Output the [X, Y] coordinate of the center of the cell containing the given text.  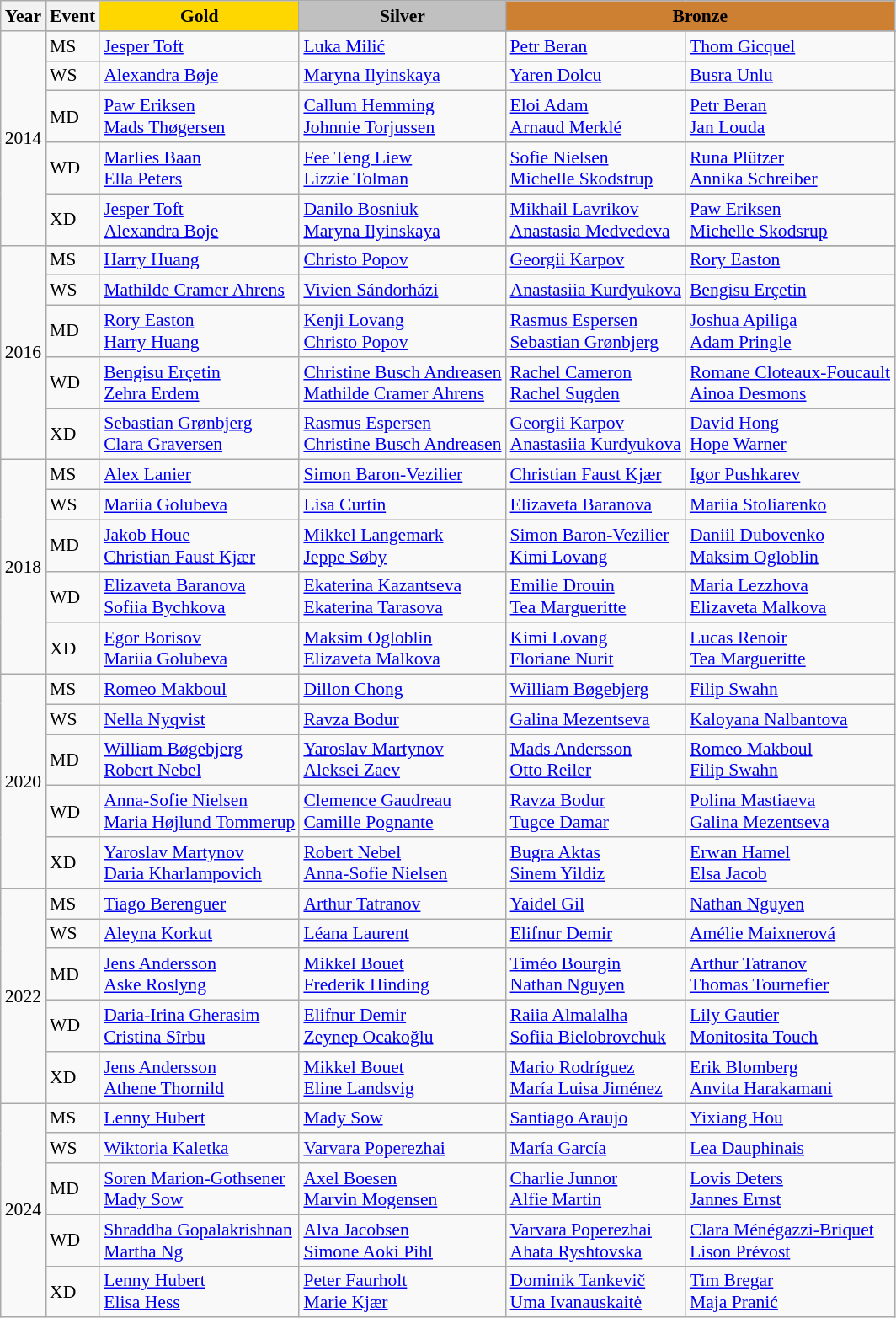
Georgii Karpov [596, 260]
Thom Gicquel [790, 46]
Ravza Bodur [403, 719]
Amélie Maixnerová [790, 934]
Peter Faurholt Marie Kjær [403, 1292]
Alexandra Bøje [199, 76]
Year [24, 16]
Dillon Chong [403, 690]
Elifnur Demir Zeynep Ocakoğlu [403, 1026]
Mikkel Bouet Eline Landsvig [403, 1078]
Yaidel Gil [596, 904]
Léana Laurent [403, 934]
Axel Boesen Marvin Mogensen [403, 1189]
Lea Dauphinais [790, 1149]
Anna-Sofie Nielsen Maria Højlund Tommerup [199, 812]
Christian Faust Kjær [596, 475]
Elizaveta Baranova Sofiia Bychkova [199, 596]
Fee Teng Liew Lizzie Tolman [403, 168]
Bugra Aktas Sinem Yildiz [596, 862]
Vivien Sándorházi [403, 291]
Mikkel Bouet Frederik Hinding [403, 975]
Shraddha Gopalakrishnan Martha Ng [199, 1240]
Arthur Tatranov Thomas Tournefier [790, 975]
Sebastian Grønbjerg Clara Graversen [199, 435]
Maria Lezzhova Elizaveta Malkova [790, 596]
Filip Swahn [790, 690]
Mathilde Cramer Ahrens [199, 291]
Ekaterina Kazantseva Ekaterina Tarasova [403, 596]
Timéo Bourgin Nathan Nguyen [596, 975]
Mady Sow [403, 1118]
Arthur Tatranov [403, 904]
Lucas Renoir Tea Margueritte [790, 648]
Jesper Toft [199, 46]
Varvara Poperezhai [403, 1149]
Daniil Dubovenko Maksim Ogloblin [790, 546]
Rachel Cameron Rachel Sugden [596, 382]
Nella Nyqvist [199, 719]
Maryna Ilyinskaya [403, 76]
Elizaveta Baranova [596, 505]
Dominik Tankevič Uma Ivanauskaitė [596, 1292]
Romane Cloteaux-Foucault Ainoa Desmons [790, 382]
2020 [24, 782]
Busra Unlu [790, 76]
Kenji Lovang Christo Popov [403, 332]
Lovis Deters Jannes Ernst [790, 1189]
Kimi Lovang Floriane Nurit [596, 648]
Gold [199, 16]
Paw Eriksen Mads Thøgersen [199, 116]
Wiktoria Kaletka [199, 1149]
Simon Baron-Vezilier Kimi Lovang [596, 546]
Marlies Baan Ella Peters [199, 168]
Rory Easton Harry Huang [199, 332]
María García [596, 1149]
Luka Milić [403, 46]
Romeo Makboul Filip Swahn [790, 760]
Clara Ménégazzi-Briquet Lison Prévost [790, 1240]
Rasmus Espersen Christine Busch Andreasen [403, 435]
Christine Busch Andreasen Mathilde Cramer Ahrens [403, 382]
William Bøgebjerg Robert Nebel [199, 760]
Erwan Hamel Elsa Jacob [790, 862]
Igor Pushkarev [790, 475]
2014 [24, 138]
Alva Jacobsen Simone Aoki Pihl [403, 1240]
Nathan Nguyen [790, 904]
Rasmus Espersen Sebastian Grønbjerg [596, 332]
David Hong Hope Warner [790, 435]
Mads Andersson Otto Reiler [596, 760]
Lenny Hubert Elisa Hess [199, 1292]
Mariia Golubeva [199, 505]
Clemence Gaudreau Camille Pognante [403, 812]
Eloi Adam Arnaud Merklé [596, 116]
Rory Easton [790, 260]
Georgii Karpov Anastasiia Kurdyukova [596, 435]
Jakob Houe Christian Faust Kjær [199, 546]
Aleyna Korkut [199, 934]
Robert Nebel Anna-Sofie Nielsen [403, 862]
Polina Mastiaeva Galina Mezentseva [790, 812]
Charlie Junnor Alfie Martin [596, 1189]
Tiago Berenguer [199, 904]
Yaren Dolcu [596, 76]
Mariia Stoliarenko [790, 505]
Lisa Curtin [403, 505]
Soren Marion-Gothsener Mady Sow [199, 1189]
Jesper Toft Alexandra Boje [199, 219]
Sofie Nielsen Michelle Skodstrup [596, 168]
Jens Andersson Aske Roslyng [199, 975]
Paw Eriksen Michelle Skodsrup [790, 219]
Maksim Ogloblin Elizaveta Malkova [403, 648]
Mikkel Langemark Jeppe Søby [403, 546]
Kaloyana Nalbantova [790, 719]
2022 [24, 995]
Tim Bregar Maja Pranić [790, 1292]
Simon Baron-Vezilier [403, 475]
Mario Rodríguez María Luisa Jiménez [596, 1078]
2016 [24, 352]
Erik Blomberg Anvita Harakamani [790, 1078]
Christo Popov [403, 260]
Yaroslav Martynov Daria Kharlampovich [199, 862]
Bengisu Erçetin [790, 291]
Raiia Almalalha Sofiia Bielobrovchuk [596, 1026]
Varvara Poperezhai Ahata Ryshtovska [596, 1240]
Mikhail Lavrikov Anastasia Medvedeva [596, 219]
Callum Hemming Johnnie Torjussen [403, 116]
Bronze [701, 16]
Lenny Hubert [199, 1118]
Daria-Irina Gherasim Cristina Sîrbu [199, 1026]
Bengisu Erçetin Zehra Erdem [199, 382]
Egor Borisov Mariia Golubeva [199, 648]
Runa Plützer Annika Schreiber [790, 168]
Harry Huang [199, 260]
Alex Lanier [199, 475]
Yaroslav Martynov Aleksei Zaev [403, 760]
Lily Gautier Monitosita Touch [790, 1026]
Petr Beran [596, 46]
Event [72, 16]
Galina Mezentseva [596, 719]
Danilo Bosniuk Maryna Ilyinskaya [403, 219]
Elifnur Demir [596, 934]
2024 [24, 1211]
Romeo Makboul [199, 690]
2018 [24, 568]
Petr Beran Jan Louda [790, 116]
Santiago Araujo [596, 1118]
Anastasiia Kurdyukova [596, 291]
Emilie Drouin Tea Margueritte [596, 596]
Yixiang Hou [790, 1118]
William Bøgebjerg [596, 690]
Silver [403, 16]
Joshua Apiliga Adam Pringle [790, 332]
Ravza Bodur Tugce Damar [596, 812]
Jens Andersson Athene Thornild [199, 1078]
